Find where the given text appears and provide that cell's center as [x, y] coordinate. 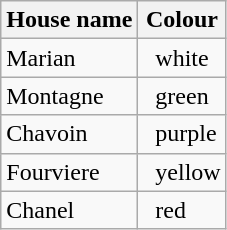
white [182, 58]
Colour [182, 20]
red [182, 210]
yellow [182, 172]
Marian [70, 58]
House name [70, 20]
Chanel [70, 210]
Chavoin [70, 134]
purple [182, 134]
Fourviere [70, 172]
Montagne [70, 96]
green [182, 96]
